Pinpoint the cell where the given text exists, returning its [X, Y] midpoint coordinate. 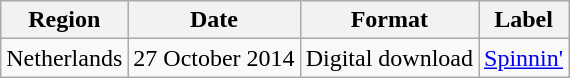
Netherlands [64, 58]
Date [214, 20]
Region [64, 20]
Label [524, 20]
Format [389, 20]
Digital download [389, 58]
27 October 2014 [214, 58]
Spinnin' [524, 58]
